For the text-containing cell, return its midpoint in (x, y) coordinate format. 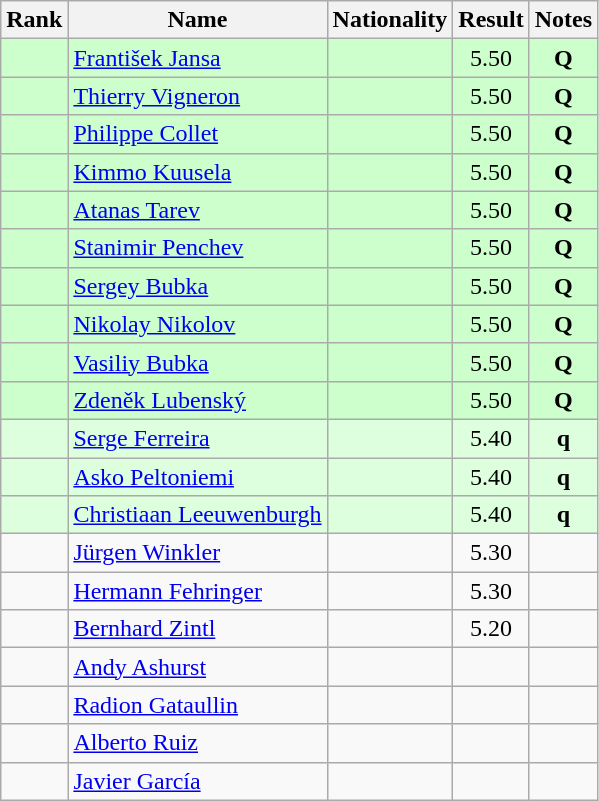
Bernhard Zintl (198, 629)
Asko Peltoniemi (198, 477)
Thierry Vigneron (198, 96)
Sergey Bubka (198, 286)
Nikolay Nikolov (198, 324)
Andy Ashurst (198, 667)
Result (491, 20)
Zdeněk Lubenský (198, 400)
Alberto Ruiz (198, 743)
Rank (34, 20)
Hermann Fehringer (198, 591)
Philippe Collet (198, 134)
Nationality (390, 20)
5.20 (491, 629)
Radion Gataullin (198, 705)
Notes (563, 20)
Jürgen Winkler (198, 553)
Stanimir Penchev (198, 248)
Vasiliy Bubka (198, 362)
Atanas Tarev (198, 210)
Serge Ferreira (198, 438)
Javier García (198, 781)
Christiaan Leeuwenburgh (198, 515)
František Jansa (198, 58)
Kimmo Kuusela (198, 172)
Name (198, 20)
